From the cell containing the given text, extract its center point as [X, Y] coordinate. 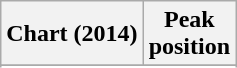
Chart (2014) [72, 34]
Peakposition [189, 34]
